Return the [x, y] coordinate for the center point of the cell that contains the specified text.  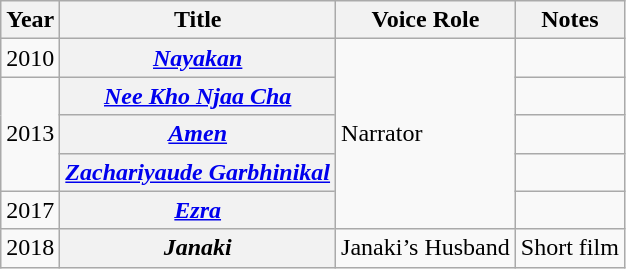
Nayakan [198, 58]
Ezra [198, 210]
Notes [570, 20]
Amen [198, 134]
Zachariyaude Garbhinikal [198, 172]
Narrator [426, 134]
Year [30, 20]
Janaki [198, 248]
2018 [30, 248]
2010 [30, 58]
2013 [30, 134]
Janaki’s Husband [426, 248]
Voice Role [426, 20]
Nee Kho Njaa Cha [198, 96]
Short film [570, 248]
2017 [30, 210]
Title [198, 20]
